Provide the (x, y) coordinate of the cell's center where the given text is located.  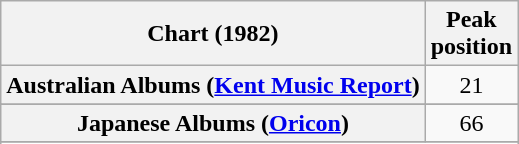
Peakposition (471, 34)
Chart (1982) (213, 34)
21 (471, 85)
Australian Albums (Kent Music Report) (213, 85)
Japanese Albums (Oricon) (213, 123)
66 (471, 123)
